Search for the cell housing the specified text and yield its [x, y] center coordinate. 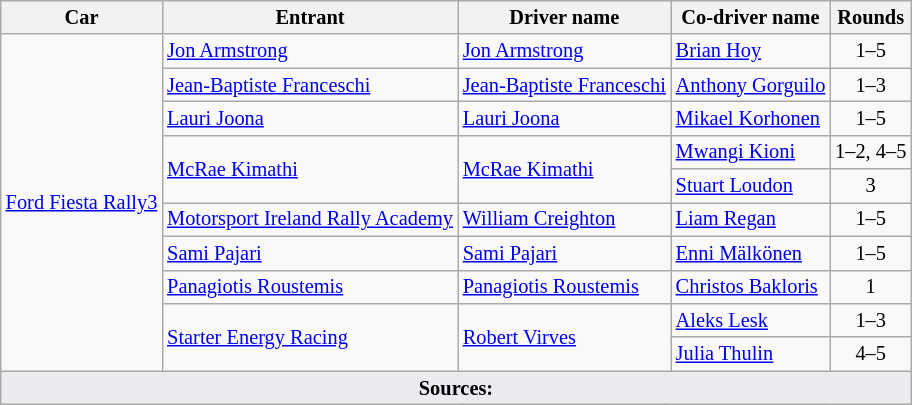
Liam Regan [750, 219]
Enni Mälkönen [750, 253]
Robert Virves [564, 336]
Rounds [870, 17]
Entrant [310, 17]
Christos Bakloris [750, 287]
Julia Thulin [750, 354]
Sources: [456, 388]
1–2, 4–5 [870, 152]
Aleks Lesk [750, 320]
Mikael Korhonen [750, 118]
Motorsport Ireland Rally Academy [310, 219]
Stuart Loudon [750, 186]
Car [82, 17]
Anthony Gorguilo [750, 85]
Brian Hoy [750, 51]
3 [870, 186]
1 [870, 287]
Mwangi Kioni [750, 152]
Starter Energy Racing [310, 336]
4–5 [870, 354]
Co-driver name [750, 17]
Ford Fiesta Rally3 [82, 202]
William Creighton [564, 219]
Driver name [564, 17]
